Find where the given text appears and provide that cell's center as (x, y) coordinate. 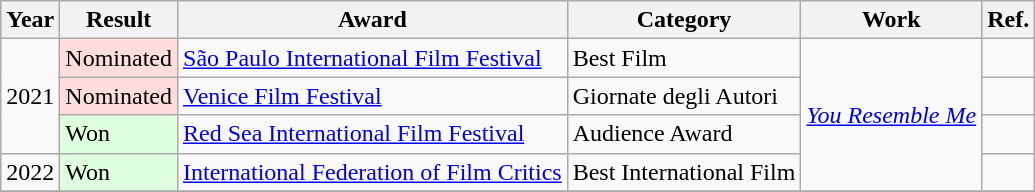
You Resemble Me (892, 115)
International Federation of Film Critics (373, 172)
2021 (30, 96)
Giornate degli Autori (684, 96)
Award (373, 20)
Venice Film Festival (373, 96)
2022 (30, 172)
Year (30, 20)
Red Sea International Film Festival (373, 134)
Work (892, 20)
Best Film (684, 58)
Result (119, 20)
Best International Film (684, 172)
São Paulo International Film Festival (373, 58)
Ref. (1008, 20)
Audience Award (684, 134)
Category (684, 20)
